For the text-containing cell, return its midpoint in (x, y) coordinate format. 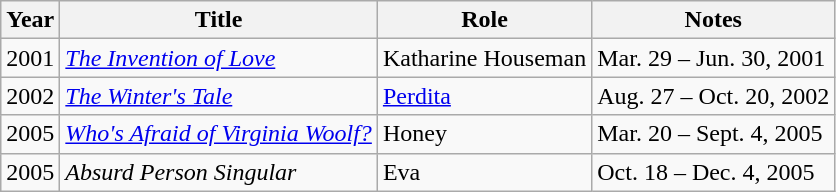
Eva (484, 172)
Perdita (484, 96)
Mar. 20 – Sept. 4, 2005 (714, 134)
Who's Afraid of Virginia Woolf? (219, 134)
Absurd Person Singular (219, 172)
Title (219, 20)
Notes (714, 20)
Year (30, 20)
Oct. 18 – Dec. 4, 2005 (714, 172)
The Winter's Tale (219, 96)
2001 (30, 58)
Honey (484, 134)
Mar. 29 – Jun. 30, 2001 (714, 58)
2002 (30, 96)
Katharine Houseman (484, 58)
The Invention of Love (219, 58)
Aug. 27 – Oct. 20, 2002 (714, 96)
Role (484, 20)
